From the cell containing the given text, extract its center point as (X, Y) coordinate. 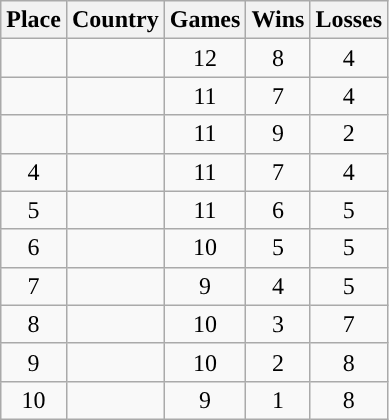
12 (205, 58)
1 (278, 400)
Place (34, 20)
Country (115, 20)
Wins (278, 20)
Games (205, 20)
Losses (349, 20)
3 (278, 324)
